For the text-containing cell, return its midpoint in [X, Y] coordinate format. 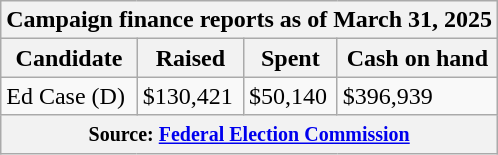
Raised [190, 58]
$396,939 [417, 96]
Source: Federal Election Commission [250, 134]
Spent [290, 58]
$50,140 [290, 96]
$130,421 [190, 96]
Ed Case (D) [69, 96]
Campaign finance reports as of March 31, 2025 [250, 20]
Candidate [69, 58]
Cash on hand [417, 58]
